Provide the [X, Y] coordinate of the cell's center where the given text is located.  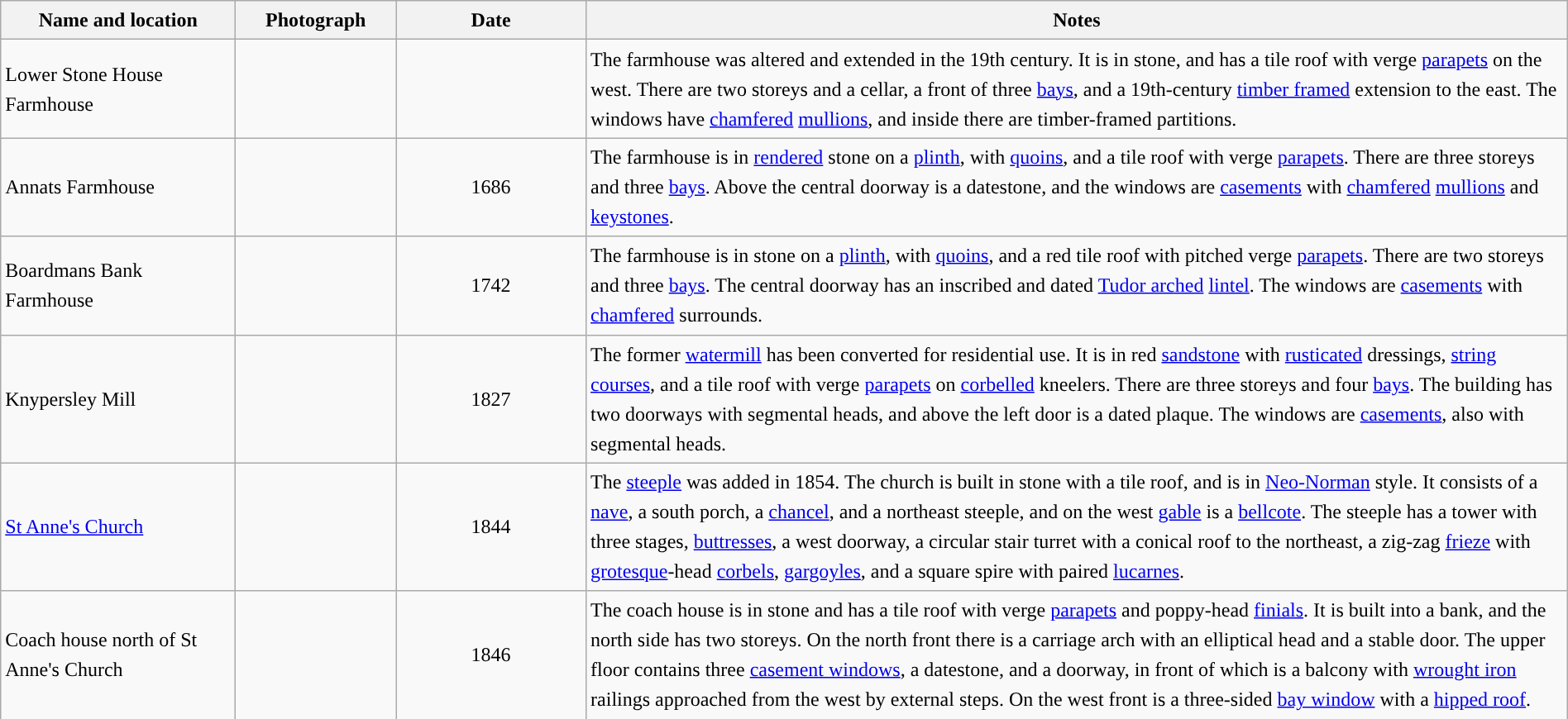
1686 [491, 187]
Knypersley Mill [118, 398]
1742 [491, 286]
Photograph [316, 20]
Notes [1077, 20]
Date [491, 20]
1827 [491, 398]
Lower Stone House Farmhouse [118, 89]
Name and location [118, 20]
1846 [491, 655]
Boardmans Bank Farmhouse [118, 286]
1844 [491, 527]
Coach house north of St Anne's Church [118, 655]
St Anne's Church [118, 527]
Annats Farmhouse [118, 187]
